Identify which cell holds the provided text, then report its (X, Y) central coordinate. 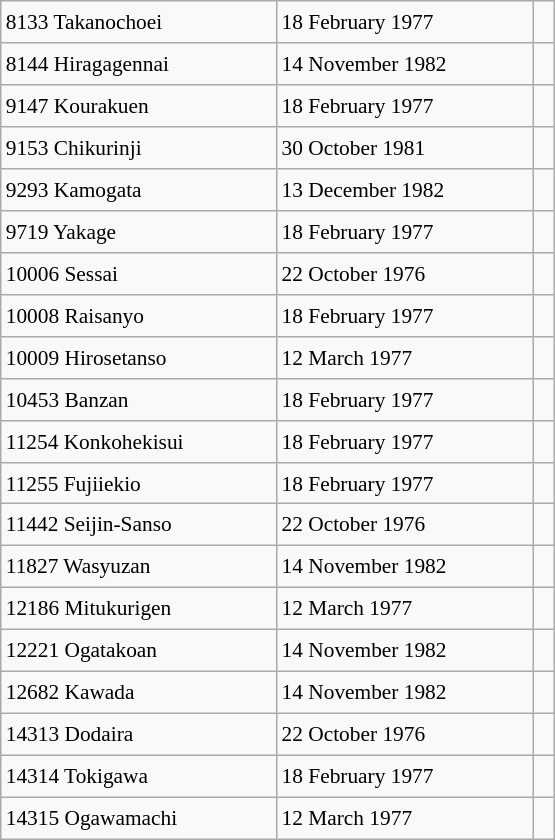
9293 Kamogata (139, 190)
11255 Fujiiekio (139, 483)
14314 Tokigawa (139, 776)
8144 Hiragagennai (139, 64)
9153 Chikurinji (139, 148)
9719 Yakage (139, 232)
14315 Ogawamachi (139, 818)
10008 Raisanyo (139, 315)
8133 Takanochoei (139, 22)
30 October 1981 (406, 148)
10006 Sessai (139, 274)
11827 Wasyuzan (139, 567)
11442 Seijin-Sanso (139, 525)
10453 Banzan (139, 399)
14313 Dodaira (139, 735)
11254 Konkohekisui (139, 441)
9147 Kourakuen (139, 106)
12186 Mitukurigen (139, 609)
12682 Kawada (139, 693)
12221 Ogatakoan (139, 651)
10009 Hirosetanso (139, 357)
13 December 1982 (406, 190)
